Capture the cell that displays the provided text and extract its [X, Y] central coordinate. 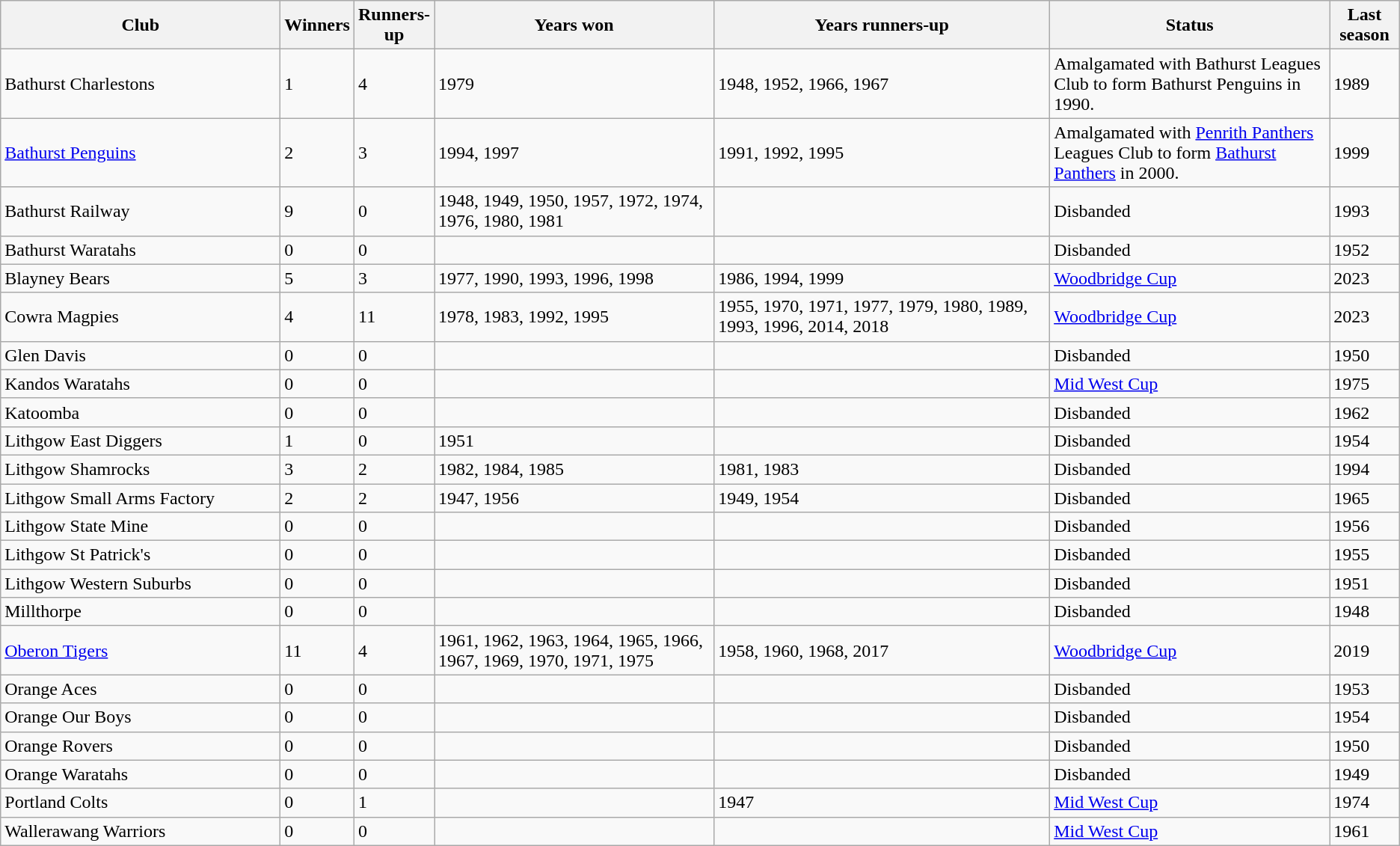
Oberon Tigers [141, 651]
1958, 1960, 1968, 2017 [882, 651]
1978, 1983, 1992, 1995 [574, 317]
1952 [1365, 250]
Years won [574, 25]
1961 [1365, 831]
9 [317, 211]
1994 [1365, 469]
Status [1190, 25]
Amalgamated with Penrith Panthers Leagues Club to form Bathurst Panthers in 2000. [1190, 153]
Last season [1365, 25]
1979 [574, 84]
Lithgow Shamrocks [141, 469]
1955, 1970, 1971, 1977, 1979, 1980, 1989, 1993, 1996, 2014, 2018 [882, 317]
Lithgow St Patrick's [141, 555]
Orange Aces [141, 689]
1999 [1365, 153]
Club [141, 25]
Orange Our Boys [141, 717]
1948, 1949, 1950, 1957, 1972, 1974, 1976, 1980, 1981 [574, 211]
1989 [1365, 84]
Kandos Waratahs [141, 384]
Years runners-up [882, 25]
1949, 1954 [882, 497]
Cowra Magpies [141, 317]
1993 [1365, 211]
Bathurst Railway [141, 211]
1994, 1997 [574, 153]
Winners [317, 25]
Lithgow State Mine [141, 527]
1948 [1365, 612]
1961, 1962, 1963, 1964, 1965, 1966, 1967, 1969, 1970, 1971, 1975 [574, 651]
1975 [1365, 384]
Wallerawang Warriors [141, 831]
1953 [1365, 689]
5 [317, 278]
Bathurst Charlestons [141, 84]
Orange Waratahs [141, 774]
Runners-up [393, 25]
1982, 1984, 1985 [574, 469]
Portland Colts [141, 803]
Bathurst Waratahs [141, 250]
Glen Davis [141, 355]
2019 [1365, 651]
Lithgow Western Suburbs [141, 583]
1948, 1952, 1966, 1967 [882, 84]
1986, 1994, 1999 [882, 278]
1965 [1365, 497]
Katoomba [141, 412]
Lithgow Small Arms Factory [141, 497]
1981, 1983 [882, 469]
Bathurst Penguins [141, 153]
1956 [1365, 527]
1949 [1365, 774]
Blayney Bears [141, 278]
1962 [1365, 412]
1974 [1365, 803]
Amalgamated with Bathurst Leagues Club to form Bathurst Penguins in 1990. [1190, 84]
1947, 1956 [574, 497]
1991, 1992, 1995 [882, 153]
Lithgow East Diggers [141, 441]
1947 [882, 803]
1955 [1365, 555]
Millthorpe [141, 612]
1977, 1990, 1993, 1996, 1998 [574, 278]
Orange Rovers [141, 746]
